Determine the (X, Y) coordinate at the center of the cell enclosing the given text.  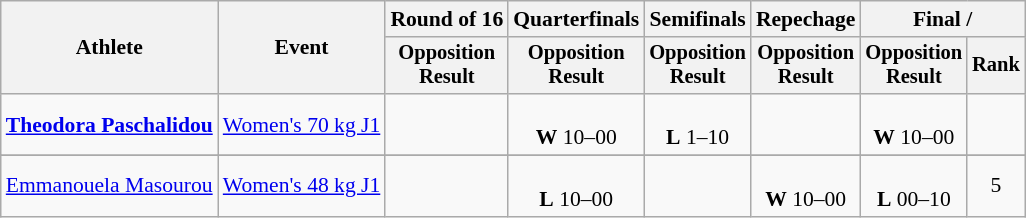
Rank (996, 66)
Women's 70 kg J1 (302, 124)
5 (996, 186)
L 00–10 (914, 186)
Women's 48 kg J1 (302, 186)
Theodora Paschalidou (110, 124)
L 10–00 (576, 186)
Event (302, 48)
Final / (943, 19)
Quarterfinals (576, 19)
Emmanouela Masourou (110, 186)
Semifinals (698, 19)
Round of 16 (446, 19)
Athlete (110, 48)
L 1–10 (698, 124)
Repechage (806, 19)
